Scan for the cell matching the given text and deliver its (x, y) coordinate at center. 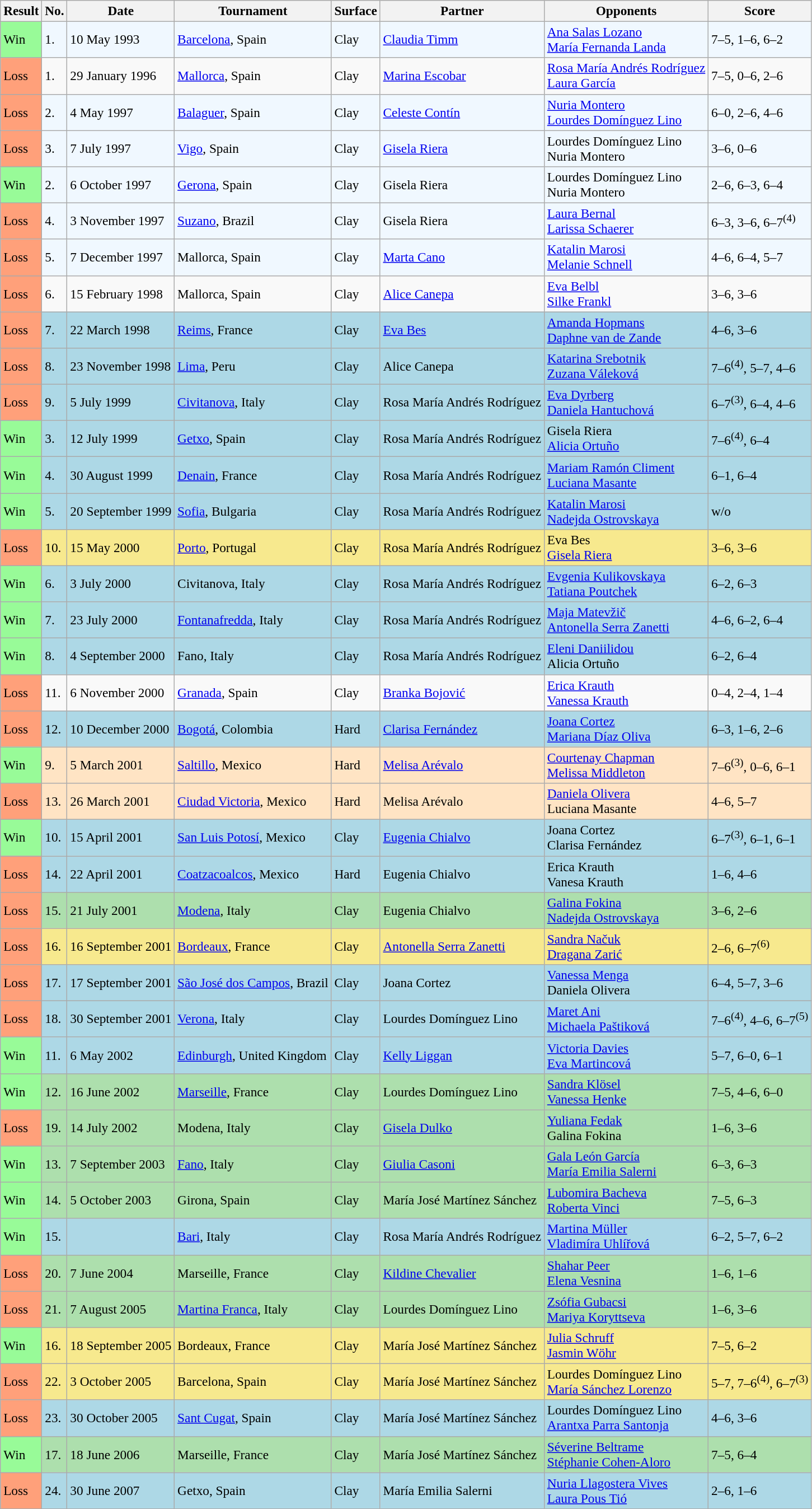
17 September 2001 (121, 982)
San Luis Potosí, Mexico (253, 838)
6 May 2002 (121, 1055)
Fontanafredda, Italy (253, 620)
Martina Franca, Italy (253, 1309)
4–6, 5–7 (760, 801)
23 November 1998 (121, 366)
30 September 2001 (121, 1019)
Joana Cortez Mariana Díaz Oliva (626, 729)
Giulia Casoni (462, 1164)
16 September 2001 (121, 946)
4–6, 6–4, 5–7 (760, 258)
Maret Ani Michaela Paštiková (626, 1019)
7–5, 0–6, 2–6 (760, 76)
Eva Dyrberg Daniela Hantuchová (626, 402)
Sant Cugat, Spain (253, 1418)
5 October 2003 (121, 1200)
Lourdes Domínguez Lino Arantxa Parra Santonja (626, 1418)
3 October 2005 (121, 1382)
Gala León García María Emilia Salerni (626, 1164)
Tournament (253, 11)
São José dos Campos, Brazil (253, 982)
Girona, Spain (253, 1200)
Courtenay Chapman Melissa Middleton (626, 765)
Lourdes Domínguez Lino María Sánchez Lorenzo (626, 1382)
Coatzacoalcos, Mexico (253, 873)
Eva Bes Gisela Riera (626, 548)
Date (121, 11)
6 October 1997 (121, 185)
Kelly Liggan (462, 1055)
Vigo, Spain (253, 148)
Daniela Olivera Luciana Masante (626, 801)
14 July 2002 (121, 1128)
7–5, 4–6, 6–0 (760, 1092)
Erica Krauth Vanessa Krauth (626, 692)
Eva Bes (462, 329)
Evgenia Kulikovskaya Tatiana Poutchek (626, 583)
20 September 1999 (121, 511)
22. (55, 1382)
Erica Krauth Vanesa Krauth (626, 873)
7 December 1997 (121, 258)
12 July 1999 (121, 439)
23 July 2000 (121, 620)
4–6, 6–2, 6–4 (760, 620)
Lima, Peru (253, 366)
19. (55, 1128)
30 August 1999 (121, 475)
7–6(4), 6–4 (760, 439)
Gisela Riera Alicia Ortuño (626, 439)
Martina Müller Vladimíra Uhlířová (626, 1236)
3–6, 0–6 (760, 148)
7–6(3), 0–6, 6–1 (760, 765)
Marina Escobar (462, 76)
María Emilia Salerni (462, 1491)
Denain, France (253, 475)
5 March 2001 (121, 765)
Sandra Klösel Vanessa Henke (626, 1092)
Result (21, 11)
Séverine Beltrame Stéphanie Cohen-Aloro (626, 1455)
2–6, 6–7(6) (760, 946)
6–2, 6–3 (760, 583)
Joana Cortez (462, 982)
24. (55, 1491)
Galina Fokina Nadejda Ostrovskaya (626, 910)
Nuria Llagostera Vives Laura Pous Tió (626, 1491)
6–7(3), 6–1, 6–1 (760, 838)
6–1, 6–4 (760, 475)
3 November 1997 (121, 221)
4 May 1997 (121, 112)
Bari, Italy (253, 1236)
5 July 1999 (121, 402)
29 January 1996 (121, 76)
Yuliana Fedak Galina Fokina (626, 1128)
Celeste Contín (462, 112)
Claudia Timm (462, 39)
18 September 2005 (121, 1345)
3–6, 2–6 (760, 910)
6–4, 5–7, 3–6 (760, 982)
Granada, Spain (253, 692)
20. (55, 1273)
6 November 2000 (121, 692)
Eva Belbl Silke Frankl (626, 293)
Rosa María Andrés Rodríguez Laura García (626, 76)
Katalin Marosi Nadejda Ostrovskaya (626, 511)
Antonella Serra Zanetti (462, 946)
4 September 2000 (121, 656)
Sofia, Bulgaria (253, 511)
2–6, 1–6 (760, 1491)
Score (760, 11)
Reims, France (253, 329)
No. (55, 11)
Balaguer, Spain (253, 112)
30 October 2005 (121, 1418)
6–0, 2–6, 4–6 (760, 112)
Laura Bernal Larissa Schaerer (626, 221)
30 June 2007 (121, 1491)
Suzano, Brazil (253, 221)
Marta Cano (462, 258)
Zsófia Gubacsi Mariya Koryttseva (626, 1309)
7–5, 6–3 (760, 1200)
Verona, Italy (253, 1019)
7–6(4), 4–6, 6–7(5) (760, 1019)
26 March 2001 (121, 801)
Saltillo, Mexico (253, 765)
Shahar Peer Elena Vesnina (626, 1273)
6–3, 3–6, 6–7(4) (760, 221)
6–3, 1–6, 2–6 (760, 729)
Sandra Načuk Dragana Zarić (626, 946)
Gisela Dulko (462, 1128)
Julia Schruff Jasmin Wöhr (626, 1345)
Mariam Ramón Climent Luciana Masante (626, 475)
15 May 2000 (121, 548)
Vanessa Menga Daniela Olivera (626, 982)
Kildine Chevalier (462, 1273)
6–3, 6–3 (760, 1164)
22 April 2001 (121, 873)
6–2, 6–4 (760, 656)
Porto, Portugal (253, 548)
Victoria Davies Eva Martincová (626, 1055)
21 July 2001 (121, 910)
Branka Bojović (462, 692)
w/o (760, 511)
Clarisa Fernández (462, 729)
10 May 1993 (121, 39)
Maja Matevžič Antonella Serra Zanetti (626, 620)
Gerona, Spain (253, 185)
7 June 2004 (121, 1273)
Lubomira Bacheva Roberta Vinci (626, 1200)
Ana Salas Lozano María Fernanda Landa (626, 39)
Surface (356, 11)
0–4, 2–4, 1–4 (760, 692)
Eleni Daniilidou Alicia Ortuño (626, 656)
7–6(4), 5–7, 4–6 (760, 366)
Amanda Hopmans Daphne van de Zande (626, 329)
7–5, 6–2 (760, 1345)
Edinburgh, United Kingdom (253, 1055)
Bogotá, Colombia (253, 729)
23. (55, 1418)
3 July 2000 (121, 583)
2–6, 6–3, 6–4 (760, 185)
Katarina Srebotnik Zuzana Váleková (626, 366)
Partner (462, 11)
Nuria Montero Lourdes Domínguez Lino (626, 112)
6–7(3), 6–4, 4–6 (760, 402)
5–7, 6–0, 6–1 (760, 1055)
7 September 2003 (121, 1164)
Opponents (626, 11)
1–6, 4–6 (760, 873)
18 June 2006 (121, 1455)
10 December 2000 (121, 729)
Joana Cortez Clarisa Fernández (626, 838)
7 August 2005 (121, 1309)
21. (55, 1309)
15 February 1998 (121, 293)
18. (55, 1019)
5–7, 7–6(4), 6–7(3) (760, 1382)
Ciudad Victoria, Mexico (253, 801)
7–5, 1–6, 6–2 (760, 39)
6–2, 5–7, 6–2 (760, 1236)
7–5, 6–4 (760, 1455)
Katalin Marosi Melanie Schnell (626, 258)
1–6, 1–6 (760, 1273)
22 March 1998 (121, 329)
15 April 2001 (121, 838)
16 June 2002 (121, 1092)
7 July 1997 (121, 148)
